Return the (x, y) coordinate for the center point of the cell that contains the specified text.  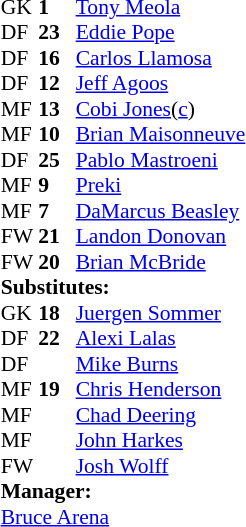
20 (57, 262)
Manager: (124, 491)
16 (57, 58)
Brian McBride (161, 262)
Alexi Lalas (161, 339)
Josh Wolff (161, 466)
Brian Maisonneuve (161, 135)
John Harkes (161, 441)
7 (57, 211)
10 (57, 135)
DaMarcus Beasley (161, 211)
Chris Henderson (161, 389)
Substitutes: (124, 287)
Chad Deering (161, 415)
21 (57, 237)
22 (57, 339)
19 (57, 389)
25 (57, 160)
Juergen Sommer (161, 313)
Landon Donovan (161, 237)
18 (57, 313)
13 (57, 109)
GK (20, 313)
12 (57, 83)
9 (57, 185)
Carlos Llamosa (161, 58)
Eddie Pope (161, 33)
Cobi Jones(c) (161, 109)
Preki (161, 185)
Mike Burns (161, 364)
23 (57, 33)
Pablo Mastroeni (161, 160)
Jeff Agoos (161, 83)
